Pinpoint the cell where the given text exists, returning its [X, Y] midpoint coordinate. 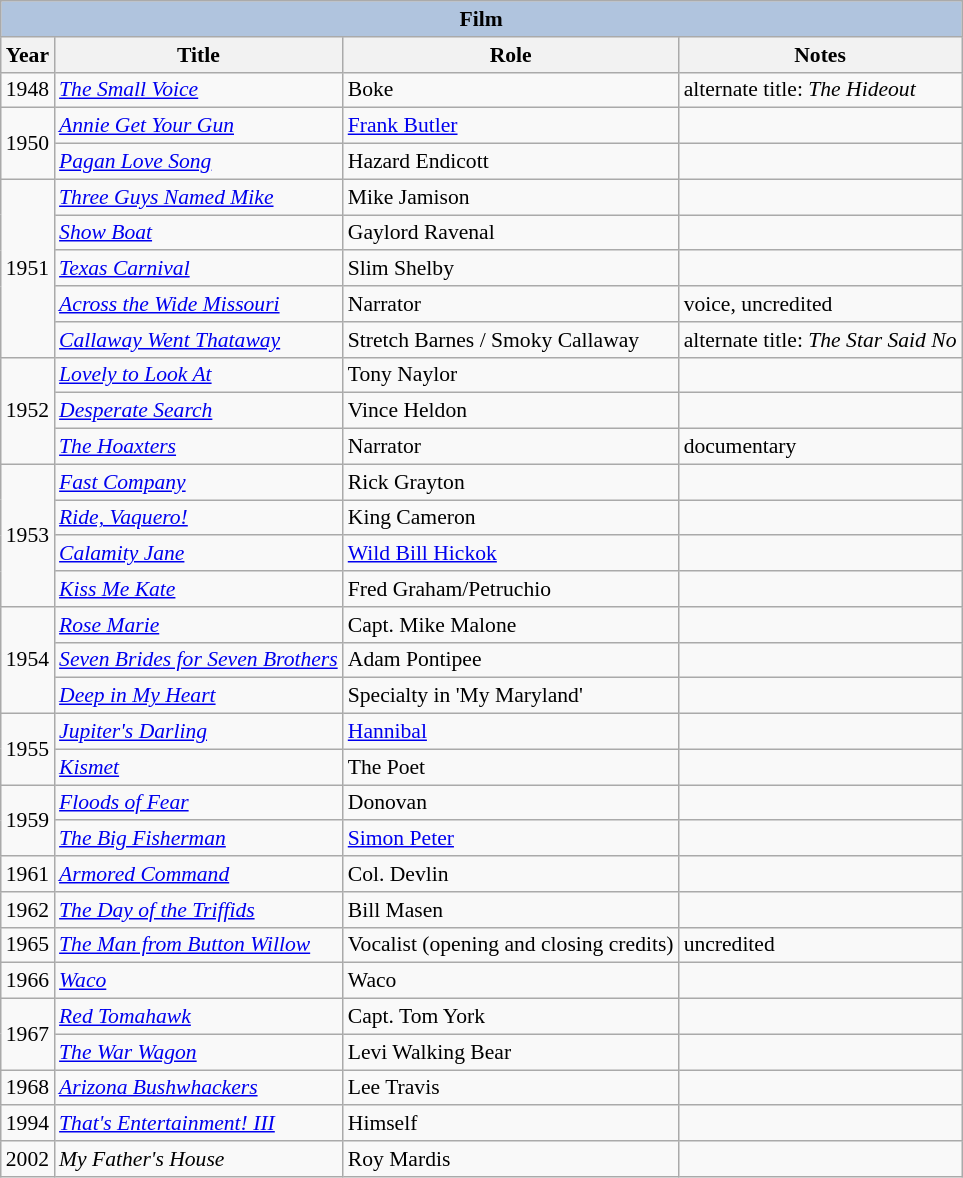
Hannibal [511, 732]
My Father's House [198, 1159]
Kismet [198, 767]
Capt. Tom York [511, 1017]
Armored Command [198, 874]
Desperate Search [198, 411]
Notes [820, 55]
alternate title: The Hideout [820, 90]
Wild Bill Hickok [511, 554]
uncredited [820, 945]
Boke [511, 90]
documentary [820, 447]
voice, uncredited [820, 304]
Hazard Endicott [511, 162]
Frank Butler [511, 126]
Gaylord Ravenal [511, 233]
1950 [28, 144]
Show Boat [198, 233]
Callaway Went Thataway [198, 340]
Red Tomahawk [198, 1017]
1994 [28, 1124]
Lee Travis [511, 1088]
1955 [28, 750]
Rose Marie [198, 625]
1948 [28, 90]
Tony Naylor [511, 375]
1953 [28, 535]
Himself [511, 1124]
1967 [28, 1034]
Pagan Love Song [198, 162]
Adam Pontipee [511, 660]
That's Entertainment! III [198, 1124]
Roy Mardis [511, 1159]
1954 [28, 660]
1951 [28, 268]
1961 [28, 874]
The Poet [511, 767]
Role [511, 55]
Kiss Me Kate [198, 589]
Bill Masen [511, 910]
Annie Get Your Gun [198, 126]
The Man from Button Willow [198, 945]
Title [198, 55]
Arizona Bushwhackers [198, 1088]
The Day of the Triffids [198, 910]
Mike Jamison [511, 197]
Slim Shelby [511, 269]
Across the Wide Missouri [198, 304]
The Big Fisherman [198, 839]
Deep in My Heart [198, 696]
Year [28, 55]
The Hoaxters [198, 447]
Specialty in 'My Maryland' [511, 696]
1968 [28, 1088]
Levi Walking Bear [511, 1052]
Fred Graham/Petruchio [511, 589]
Film [482, 19]
1966 [28, 981]
Fast Company [198, 482]
Three Guys Named Mike [198, 197]
2002 [28, 1159]
Calamity Jane [198, 554]
1965 [28, 945]
1959 [28, 820]
The Small Voice [198, 90]
1952 [28, 410]
Vince Heldon [511, 411]
Ride, Vaquero! [198, 518]
Vocalist (opening and closing credits) [511, 945]
Stretch Barnes / Smoky Callaway [511, 340]
1962 [28, 910]
Jupiter's Darling [198, 732]
The War Wagon [198, 1052]
Floods of Fear [198, 803]
Capt. Mike Malone [511, 625]
Rick Grayton [511, 482]
Texas Carnival [198, 269]
Col. Devlin [511, 874]
Simon Peter [511, 839]
Seven Brides for Seven Brothers [198, 660]
Lovely to Look At [198, 375]
alternate title: The Star Said No [820, 340]
Donovan [511, 803]
King Cameron [511, 518]
